Extract the [x, y] coordinate from the center of the cell holding the provided text.  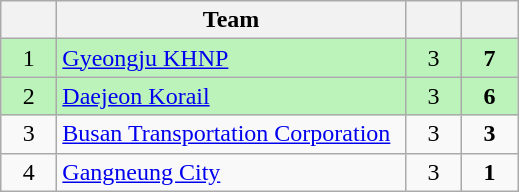
2 [29, 96]
Team [232, 20]
4 [29, 172]
Busan Transportation Corporation [232, 134]
Gangneung City [232, 172]
6 [489, 96]
Daejeon Korail [232, 96]
7 [489, 58]
Gyeongju KHNP [232, 58]
